Output the (X, Y) coordinate of the center of the cell containing the given text.  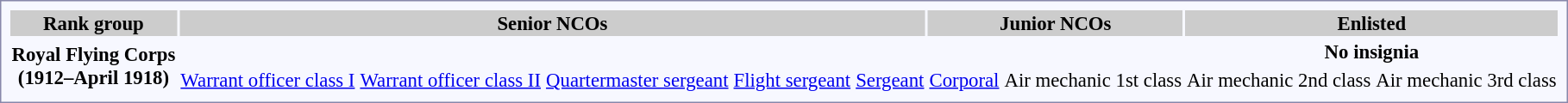
Warrant officer class II (450, 80)
Quartermaster sergeant (637, 80)
Warrant officer class I (267, 80)
Air mechanic 2nd class (1279, 80)
Rank group (93, 23)
Air mechanic 1st class (1094, 80)
Junior NCOs (1056, 23)
Royal Flying Corps(1912–April 1918) (93, 65)
No insignia (1372, 51)
Enlisted (1372, 23)
Flight sergeant (792, 80)
Senior NCOs (552, 23)
Air mechanic 3rd class (1466, 80)
Corporal (964, 80)
Sergeant (890, 80)
